Locate the cell with the specified text and output its (x, y) center coordinate. 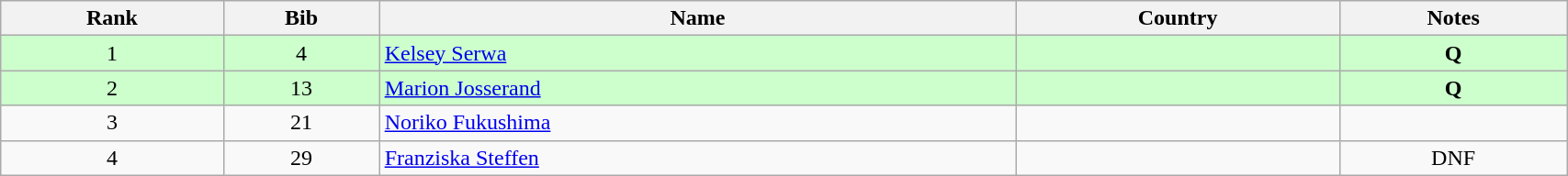
Marion Josserand (697, 88)
Country (1178, 18)
DNF (1453, 158)
Kelsey Serwa (697, 53)
21 (301, 123)
Notes (1453, 18)
2 (112, 88)
1 (112, 53)
Franziska Steffen (697, 158)
3 (112, 123)
Noriko Fukushima (697, 123)
29 (301, 158)
13 (301, 88)
Name (697, 18)
Bib (301, 18)
Rank (112, 18)
